Capture the cell that displays the provided text and extract its [X, Y] central coordinate. 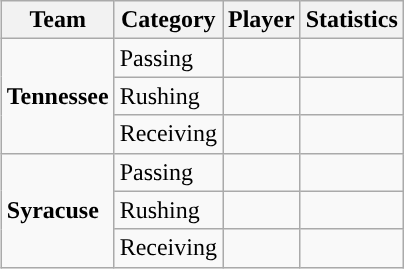
Tennessee [58, 96]
Syracuse [58, 210]
Player [261, 20]
Team [58, 20]
Statistics [352, 20]
Category [168, 20]
